Return the (X, Y) coordinate for the center point of the cell that contains the specified text.  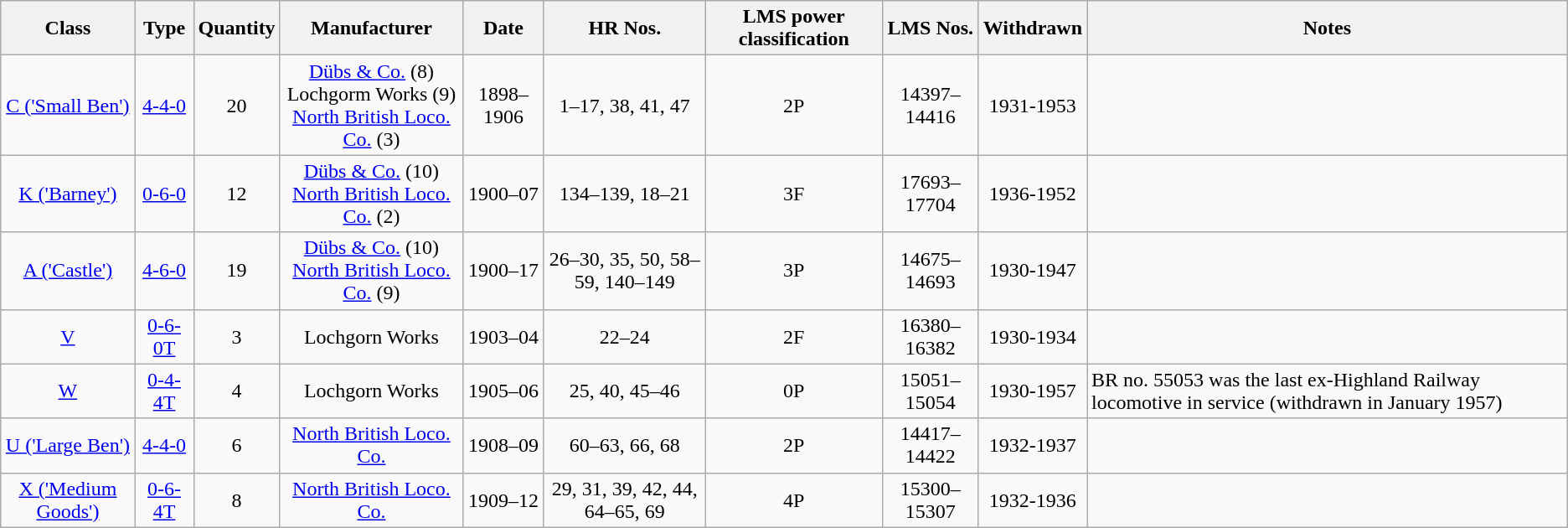
15300–15307 (930, 500)
0-6-0 (164, 194)
4 (236, 391)
LMS power classification (794, 28)
1–17, 38, 41, 47 (625, 106)
1930-1957 (1032, 391)
2F (794, 337)
1909–12 (504, 500)
Notes (1328, 28)
1930-1947 (1032, 271)
22–24 (625, 337)
26–30, 35, 50, 58–59, 140–149 (625, 271)
14675–14693 (930, 271)
12 (236, 194)
4-6-0 (164, 271)
1903–04 (504, 337)
17693–17704 (930, 194)
3F (794, 194)
Type (164, 28)
14397–14416 (930, 106)
Class (68, 28)
Manufacturer (372, 28)
HR Nos. (625, 28)
1936-1952 (1032, 194)
60–63, 66, 68 (625, 446)
C ('Small Ben') (68, 106)
29, 31, 39, 42, 44, 64–65, 69 (625, 500)
Withdrawn (1032, 28)
15051–15054 (930, 391)
16380–16382 (930, 337)
0-6-0T (164, 337)
1905–06 (504, 391)
8 (236, 500)
4P (794, 500)
1900–07 (504, 194)
V (68, 337)
0-4-4T (164, 391)
3 (236, 337)
W (68, 391)
1931-1953 (1032, 106)
Quantity (236, 28)
Dübs & Co. (10)North British Loco. Co. (9) (372, 271)
X ('Medium Goods') (68, 500)
U ('Large Ben') (68, 446)
19 (236, 271)
1932-1936 (1032, 500)
0P (794, 391)
0-6-4T (164, 500)
BR no. 55053 was the last ex-Highland Railway locomotive in service (withdrawn in January 1957) (1328, 391)
20 (236, 106)
1932-1937 (1032, 446)
25, 40, 45–46 (625, 391)
134–139, 18–21 (625, 194)
6 (236, 446)
K ('Barney') (68, 194)
Date (504, 28)
14417–14422 (930, 446)
1900–17 (504, 271)
Dübs & Co. (10)North British Loco. Co. (2) (372, 194)
1908–09 (504, 446)
LMS Nos. (930, 28)
1930-1934 (1032, 337)
1898–1906 (504, 106)
Dübs & Co. (8)Lochgorm Works (9)North British Loco. Co. (3) (372, 106)
3P (794, 271)
A ('Castle') (68, 271)
